Extract the (X, Y) coordinate from the center of the cell holding the provided text.  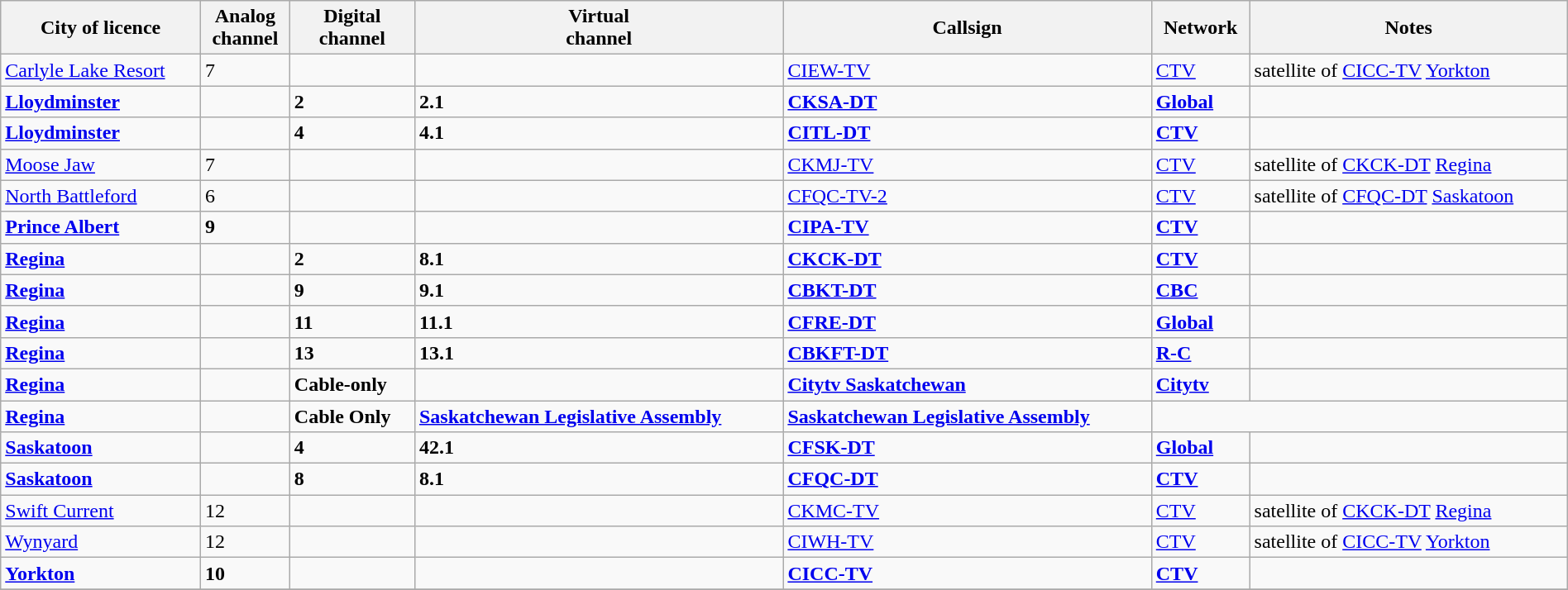
Carlyle Lake Resort (101, 70)
North Battleford (101, 196)
9.1 (599, 290)
13 (352, 353)
10 (246, 573)
Virtualchannel (599, 28)
Cable Only (352, 416)
CIWH-TV (968, 542)
Analogchannel (246, 28)
42.1 (599, 448)
11 (352, 321)
CBKFT-DT (968, 353)
Notes (1408, 28)
CIEW-TV (968, 70)
satellite of CFQC-DT Saskatoon (1408, 196)
CICC-TV (968, 573)
CKMC-TV (968, 511)
CIPA-TV (968, 227)
Cable-only (352, 384)
R-C (1201, 353)
CITL-DT (968, 133)
Prince Albert (101, 227)
8 (352, 479)
CBKT-DT (968, 290)
CBC (1201, 290)
CKSA-DT (968, 102)
Digitalchannel (352, 28)
CFRE-DT (968, 321)
2.1 (599, 102)
13.1 (599, 353)
Yorkton (101, 573)
City of licence (101, 28)
CFSK-DT (968, 448)
4.1 (599, 133)
CFQC-DT (968, 479)
Swift Current (101, 511)
Network (1201, 28)
Callsign (968, 28)
CKCK-DT (968, 259)
CKMJ-TV (968, 164)
11.1 (599, 321)
Moose Jaw (101, 164)
6 (246, 196)
CFQC-TV-2 (968, 196)
Wynyard (101, 542)
Citytv (1201, 384)
Citytv Saskatchewan (968, 384)
